For the text-containing cell, return its midpoint in [x, y] coordinate format. 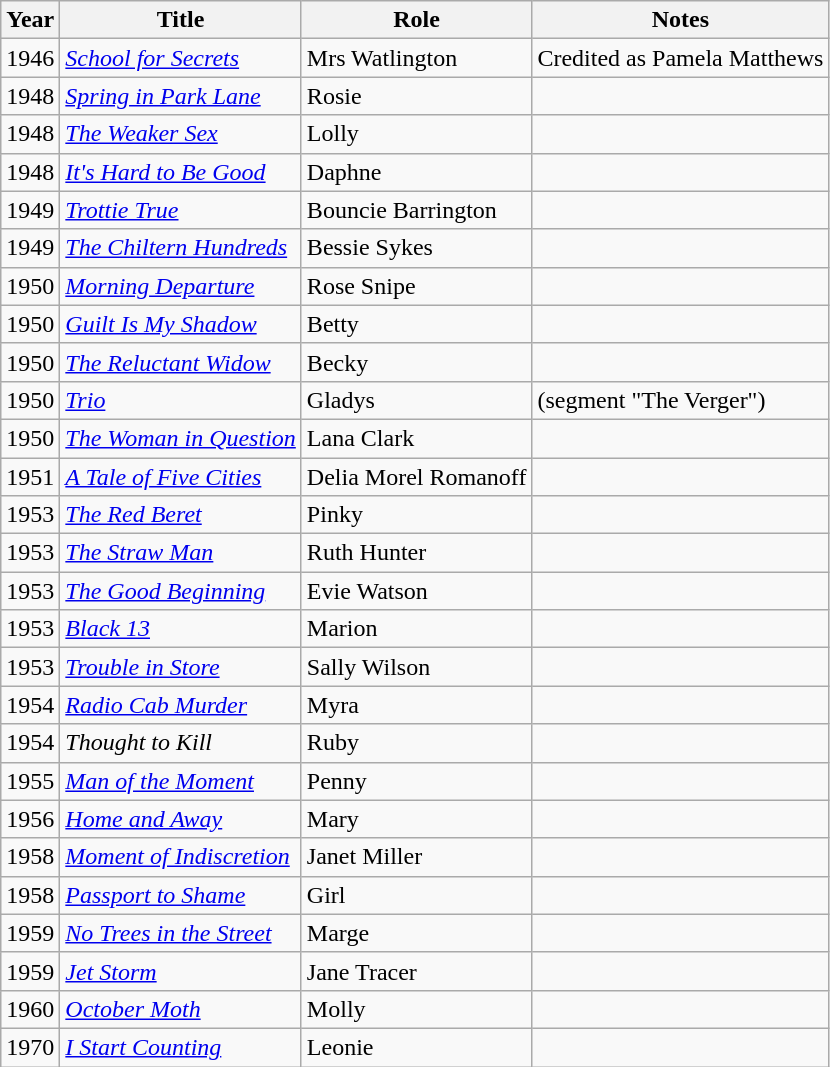
Moment of Indiscretion [181, 857]
The Reluctant Widow [181, 362]
October Moth [181, 1009]
School for Secrets [181, 58]
Title [181, 20]
1970 [30, 1047]
Black 13 [181, 629]
Marion [416, 629]
Leonie [416, 1047]
Trottie True [181, 210]
Notes [680, 20]
1960 [30, 1009]
No Trees in the Street [181, 933]
Jane Tracer [416, 971]
Credited as Pamela Matthews [680, 58]
Spring in Park Lane [181, 96]
Trouble in Store [181, 667]
Guilt Is My Shadow [181, 324]
It's Hard to Be Good [181, 172]
The Chiltern Hundreds [181, 248]
Penny [416, 781]
The Straw Man [181, 553]
Bouncie Barrington [416, 210]
Pinky [416, 515]
Rosie [416, 96]
Delia Morel Romanoff [416, 477]
I Start Counting [181, 1047]
Lolly [416, 134]
Marge [416, 933]
1946 [30, 58]
Mrs Watlington [416, 58]
Ruth Hunter [416, 553]
Girl [416, 895]
Evie Watson [416, 591]
Jet Storm [181, 971]
Passport to Shame [181, 895]
Becky [416, 362]
1956 [30, 819]
Trio [181, 400]
(segment "The Verger") [680, 400]
Daphne [416, 172]
Molly [416, 1009]
Morning Departure [181, 286]
The Good Beginning [181, 591]
Sally Wilson [416, 667]
Bessie Sykes [416, 248]
Betty [416, 324]
1955 [30, 781]
The Red Beret [181, 515]
The Woman in Question [181, 438]
Ruby [416, 743]
Myra [416, 705]
Home and Away [181, 819]
Thought to Kill [181, 743]
Mary [416, 819]
Rose Snipe [416, 286]
Lana Clark [416, 438]
Man of the Moment [181, 781]
A Tale of Five Cities [181, 477]
Janet Miller [416, 857]
The Weaker Sex [181, 134]
1951 [30, 477]
Gladys [416, 400]
Year [30, 20]
Role [416, 20]
Radio Cab Murder [181, 705]
